Capture the cell that displays the provided text and extract its (X, Y) central coordinate. 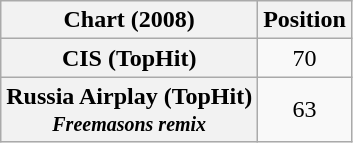
63 (305, 110)
CIS (TopHit) (130, 58)
Russia Airplay (TopHit)Freemasons remix (130, 110)
Position (305, 20)
70 (305, 58)
Chart (2008) (130, 20)
